Find where the given text appears and provide that cell's center as (x, y) coordinate. 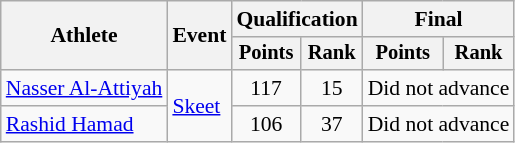
Athlete (84, 36)
Nasser Al-Attiyah (84, 88)
Skeet (199, 106)
117 (266, 88)
Event (199, 36)
106 (266, 124)
37 (332, 124)
Final (439, 19)
15 (332, 88)
Qualification (296, 19)
Rashid Hamad (84, 124)
